Return the (x, y) coordinate for the center point of the cell that contains the specified text.  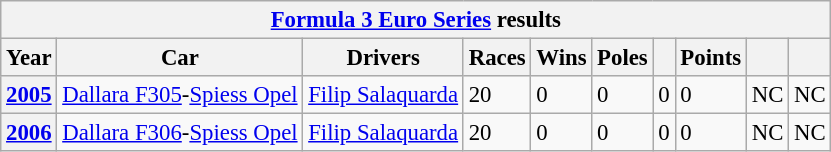
Dallara F305-Spiess Opel (180, 95)
Formula 3 Euro Series results (416, 20)
Drivers (384, 58)
Poles (622, 58)
Dallara F306-Spiess Opel (180, 133)
2006 (29, 133)
Points (710, 58)
Wins (562, 58)
Car (180, 58)
Races (497, 58)
2005 (29, 95)
Year (29, 58)
